Output the (x, y) coordinate of the center of the cell containing the given text.  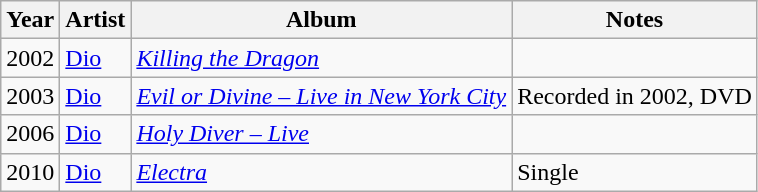
Single (635, 172)
Killing the Dragon (322, 58)
2006 (30, 134)
Year (30, 20)
2003 (30, 96)
Notes (635, 20)
Album (322, 20)
Artist (96, 20)
2010 (30, 172)
Evil or Divine – Live in New York City (322, 96)
2002 (30, 58)
Electra (322, 172)
Recorded in 2002, DVD (635, 96)
Holy Diver – Live (322, 134)
